Identify which cell holds the provided text, then report its [X, Y] central coordinate. 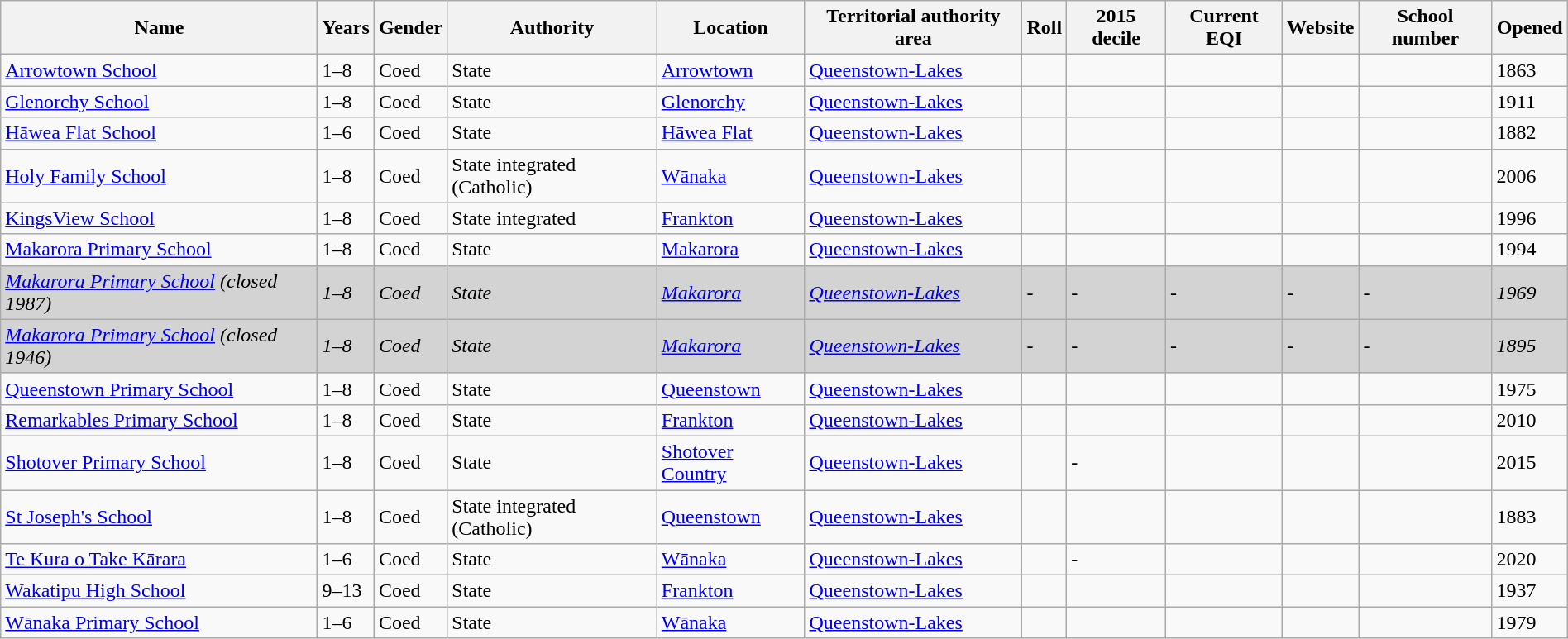
2015 decile [1116, 28]
State integrated [552, 218]
Hāwea Flat School [159, 133]
Roll [1045, 28]
Glenorchy School [159, 102]
1979 [1530, 622]
Remarkables Primary School [159, 420]
1895 [1530, 346]
9–13 [346, 591]
1996 [1530, 218]
Queenstown Primary School [159, 389]
Arrowtown [731, 70]
2015 [1530, 463]
1975 [1530, 389]
1882 [1530, 133]
Territorial authority area [913, 28]
1994 [1530, 250]
1883 [1530, 516]
2006 [1530, 175]
2010 [1530, 420]
Website [1321, 28]
Authority [552, 28]
Makarora Primary School (closed 1987) [159, 293]
Hāwea Flat [731, 133]
2020 [1530, 560]
Gender [410, 28]
Wānaka Primary School [159, 622]
Makarora Primary School [159, 250]
1969 [1530, 293]
Name [159, 28]
Arrowtown School [159, 70]
Shotover Country [731, 463]
1863 [1530, 70]
KingsView School [159, 218]
Years [346, 28]
Holy Family School [159, 175]
Wakatipu High School [159, 591]
St Joseph's School [159, 516]
Opened [1530, 28]
Makarora Primary School (closed 1946) [159, 346]
1911 [1530, 102]
Shotover Primary School [159, 463]
School number [1426, 28]
Glenorchy [731, 102]
Location [731, 28]
Current EQI [1224, 28]
1937 [1530, 591]
Te Kura o Take Kārara [159, 560]
